Find where the given text appears and provide that cell's center as (X, Y) coordinate. 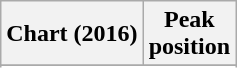
Peak position (189, 34)
Chart (2016) (72, 34)
